Provide the [X, Y] coordinate of the cell's center where the given text is located.  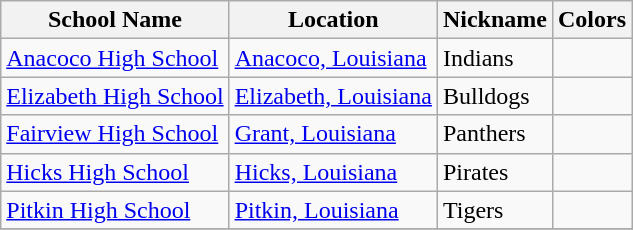
Panthers [494, 134]
Fairview High School [115, 134]
Anacoco, Louisiana [333, 58]
Elizabeth, Louisiana [333, 96]
Hicks High School [115, 172]
Pitkin High School [115, 210]
Pitkin, Louisiana [333, 210]
Location [333, 20]
Indians [494, 58]
Pirates [494, 172]
School Name [115, 20]
Hicks, Louisiana [333, 172]
Anacoco High School [115, 58]
Bulldogs [494, 96]
Grant, Louisiana [333, 134]
Tigers [494, 210]
Nickname [494, 20]
Colors [592, 20]
Elizabeth High School [115, 96]
